Locate the cell with the specified text and output its [X, Y] center coordinate. 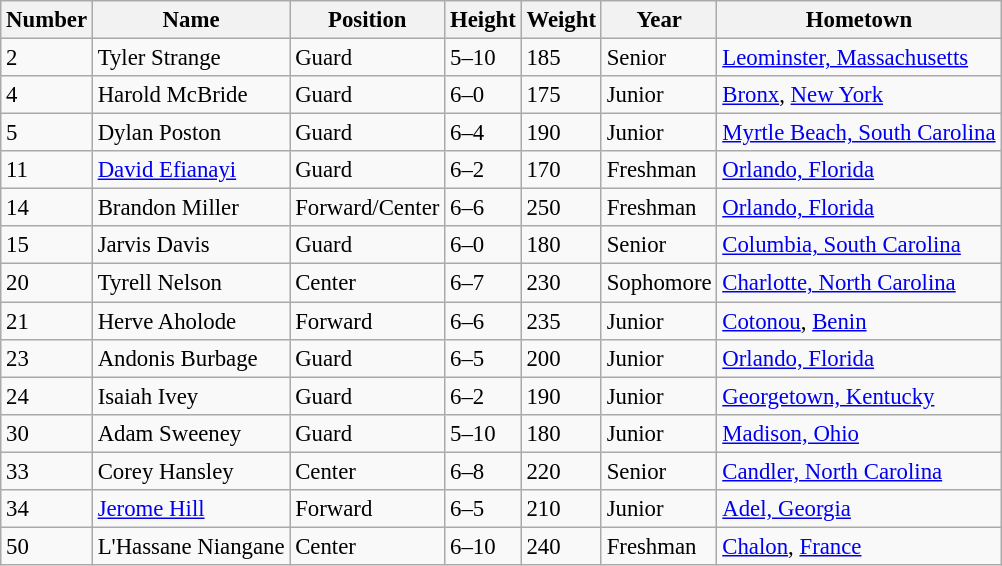
Charlotte, North Carolina [859, 283]
Cotonou, Benin [859, 321]
6–10 [483, 546]
6–4 [483, 133]
Corey Hansley [191, 471]
185 [561, 58]
Year [659, 20]
6–7 [483, 283]
6–8 [483, 471]
15 [47, 245]
235 [561, 321]
Andonis Burbage [191, 358]
Bronx, New York [859, 95]
Position [368, 20]
200 [561, 358]
Number [47, 20]
Hometown [859, 20]
Leominster, Massachusetts [859, 58]
14 [47, 208]
Chalon, France [859, 546]
Harold McBride [191, 95]
210 [561, 509]
Jerome Hill [191, 509]
Brandon Miller [191, 208]
Height [483, 20]
Tyrell Nelson [191, 283]
Isaiah Ivey [191, 396]
Georgetown, Kentucky [859, 396]
23 [47, 358]
Adel, Georgia [859, 509]
L'Hassane Niangane [191, 546]
Dylan Poston [191, 133]
34 [47, 509]
30 [47, 433]
Myrtle Beach, South Carolina [859, 133]
Weight [561, 20]
Name [191, 20]
250 [561, 208]
20 [47, 283]
230 [561, 283]
50 [47, 546]
175 [561, 95]
220 [561, 471]
Sophomore [659, 283]
5 [47, 133]
170 [561, 170]
Columbia, South Carolina [859, 245]
Adam Sweeney [191, 433]
21 [47, 321]
4 [47, 95]
Tyler Strange [191, 58]
2 [47, 58]
24 [47, 396]
David Efianayi [191, 170]
Madison, Ohio [859, 433]
Candler, North Carolina [859, 471]
Jarvis Davis [191, 245]
11 [47, 170]
240 [561, 546]
Herve Aholode [191, 321]
33 [47, 471]
Forward/Center [368, 208]
